From the cell containing the given text, extract its center point as [x, y] coordinate. 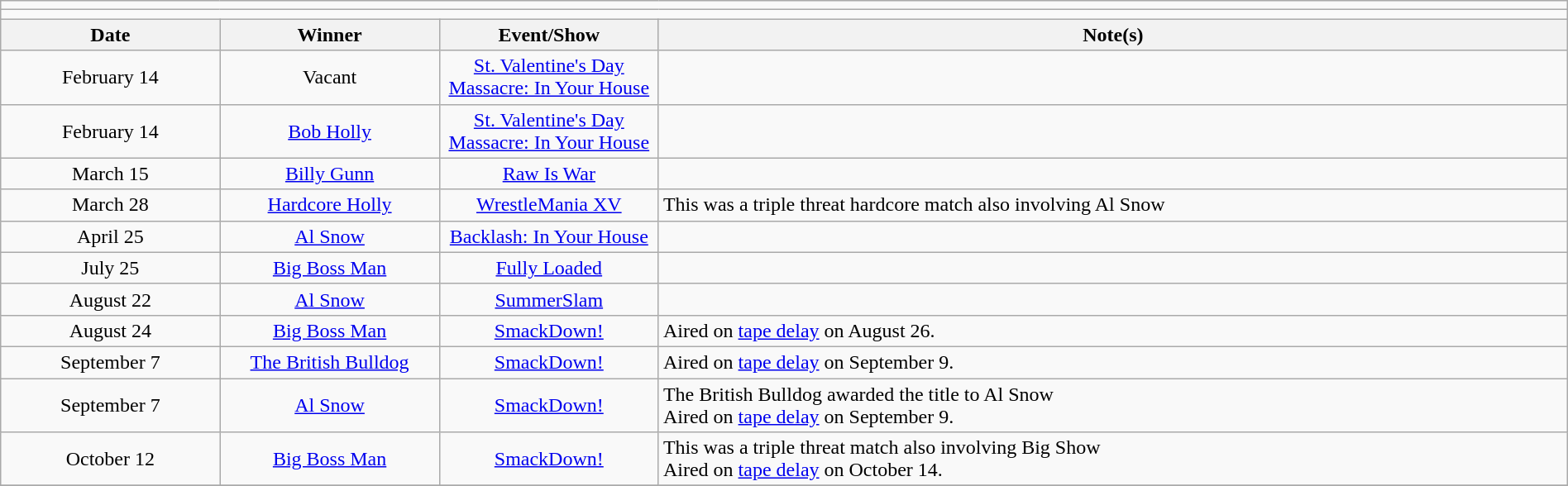
Hardcore Holly [329, 205]
SummerSlam [549, 299]
Fully Loaded [549, 268]
The British Bulldog [329, 362]
Note(s) [1113, 35]
This was a triple threat match also involving Big ShowAired on tape delay on October 14. [1113, 460]
August 22 [111, 299]
Vacant [329, 78]
Aired on tape delay on August 26. [1113, 331]
March 28 [111, 205]
Bob Holly [329, 131]
Billy Gunn [329, 174]
Date [111, 35]
July 25 [111, 268]
October 12 [111, 460]
August 24 [111, 331]
April 25 [111, 236]
Event/Show [549, 35]
WrestleMania XV [549, 205]
Raw Is War [549, 174]
March 15 [111, 174]
This was a triple threat hardcore match also involving Al Snow [1113, 205]
Winner [329, 35]
Aired on tape delay on September 9. [1113, 362]
The British Bulldog awarded the title to Al SnowAired on tape delay on September 9. [1113, 405]
Backlash: In Your House [549, 236]
